Pinpoint the cell where the given text exists, returning its [X, Y] midpoint coordinate. 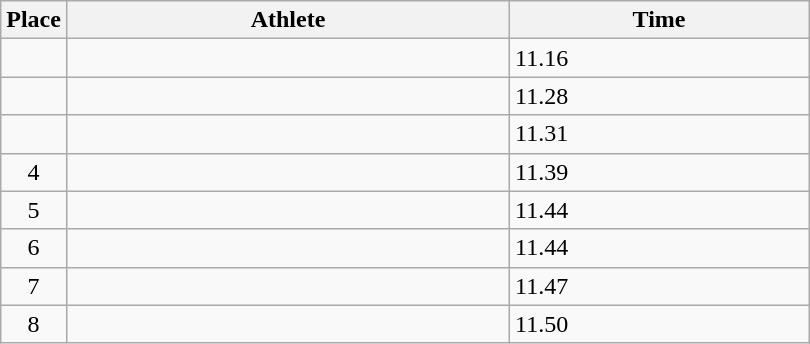
6 [34, 248]
Athlete [288, 20]
Time [660, 20]
11.39 [660, 172]
5 [34, 210]
11.16 [660, 58]
11.28 [660, 96]
11.47 [660, 286]
7 [34, 286]
11.31 [660, 134]
4 [34, 172]
8 [34, 324]
11.50 [660, 324]
Place [34, 20]
